Find where the given text appears and provide that cell's center as (X, Y) coordinate. 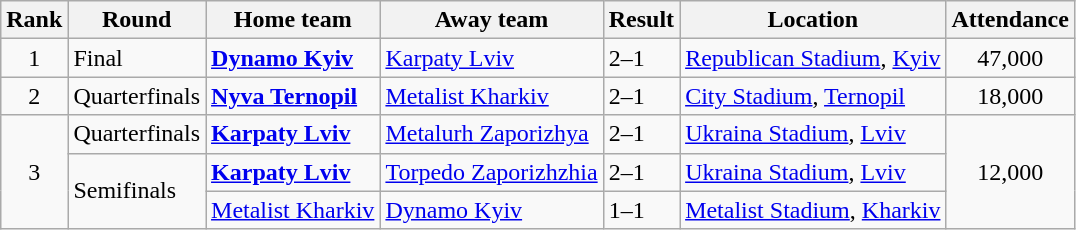
City Stadium, Ternopil (813, 96)
Semifinals (137, 191)
Home team (293, 20)
Nyva Ternopil (293, 96)
12,000 (1010, 172)
Away team (492, 20)
Round (137, 20)
Final (137, 58)
Attendance (1010, 20)
Rank (34, 20)
1 (34, 58)
Torpedo Zaporizhzhia (492, 172)
1–1 (641, 210)
18,000 (1010, 96)
2 (34, 96)
3 (34, 172)
Republican Stadium, Kyiv (813, 58)
Location (813, 20)
Metalurh Zaporizhya (492, 134)
47,000 (1010, 58)
Metalist Stadium, Kharkiv (813, 210)
Result (641, 20)
